Extract the (X, Y) coordinate from the center of the cell holding the provided text.  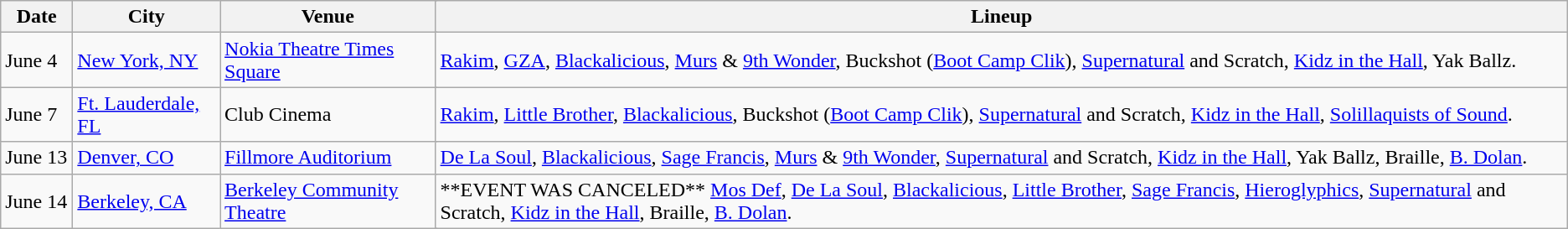
Nokia Theatre Times Square (328, 60)
De La Soul, Blackalicious, Sage Francis, Murs & 9th Wonder, Supernatural and Scratch, Kidz in the Hall, Yak Ballz, Braille, B. Dolan. (1002, 158)
New York, NY (147, 60)
City (147, 17)
Berkeley Community Theatre (328, 201)
Ft. Lauderdale, FL (147, 114)
Fillmore Auditorium (328, 158)
Rakim, GZA, Blackalicious, Murs & 9th Wonder, Buckshot (Boot Camp Clik), Supernatural and Scratch, Kidz in the Hall, Yak Ballz. (1002, 60)
Lineup (1002, 17)
Berkeley, CA (147, 201)
Club Cinema (328, 114)
June 13 (37, 158)
June 14 (37, 201)
June 4 (37, 60)
Date (37, 17)
Rakim, Little Brother, Blackalicious, Buckshot (Boot Camp Clik), Supernatural and Scratch, Kidz in the Hall, Solillaquists of Sound. (1002, 114)
Venue (328, 17)
Denver, CO (147, 158)
June 7 (37, 114)
